Search for the cell housing the specified text and yield its (x, y) center coordinate. 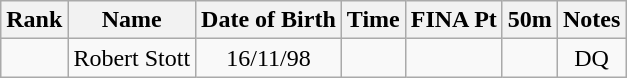
Notes (591, 20)
16/11/98 (269, 58)
Name (132, 20)
Time (373, 20)
DQ (591, 58)
FINA Pt (454, 20)
Rank (34, 20)
Date of Birth (269, 20)
50m (530, 20)
Robert Stott (132, 58)
